For the text-containing cell, return its midpoint in [X, Y] coordinate format. 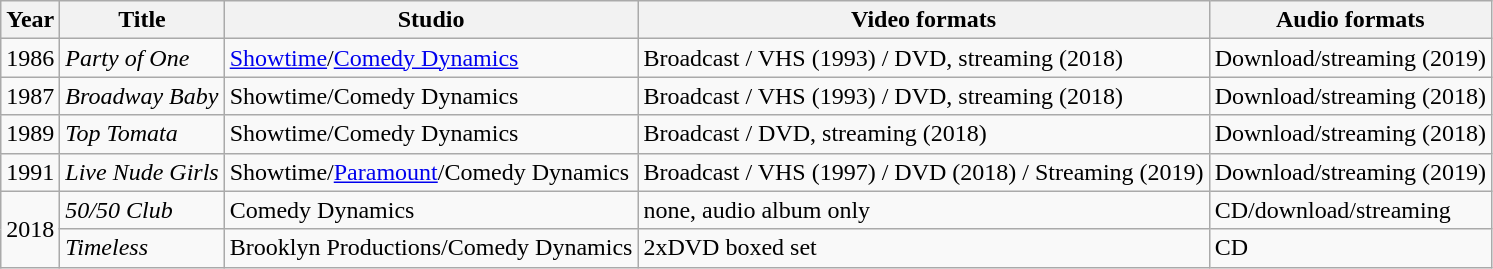
2018 [30, 229]
Audio formats [1350, 20]
1987 [30, 96]
Live Nude Girls [142, 172]
CD [1350, 248]
50/50 Club [142, 210]
Brooklyn Productions/Comedy Dynamics [431, 248]
Studio [431, 20]
Party of One [142, 58]
Top Tomata [142, 134]
1986 [30, 58]
Broadway Baby [142, 96]
2xDVD boxed set [924, 248]
Timeless [142, 248]
1991 [30, 172]
Year [30, 20]
Video formats [924, 20]
CD/download/streaming [1350, 210]
Broadcast / VHS (1997) / DVD (2018) / Streaming (2019) [924, 172]
Showtime/Paramount/Comedy Dynamics [431, 172]
Comedy Dynamics [431, 210]
1989 [30, 134]
Broadcast / DVD, streaming (2018) [924, 134]
none, audio album only [924, 210]
Title [142, 20]
